Extract the (x, y) coordinate from the center of the cell holding the provided text.  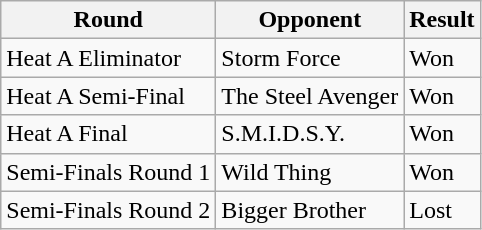
Semi-Finals Round 2 (108, 210)
Heat A Semi-Final (108, 96)
Heat A Eliminator (108, 58)
Wild Thing (310, 172)
Storm Force (310, 58)
Opponent (310, 20)
Round (108, 20)
Semi-Finals Round 1 (108, 172)
Lost (442, 210)
Result (442, 20)
S.M.I.D.S.Y. (310, 134)
The Steel Avenger (310, 96)
Heat A Final (108, 134)
Bigger Brother (310, 210)
